Determine the (x, y) coordinate at the center of the cell enclosing the given text.  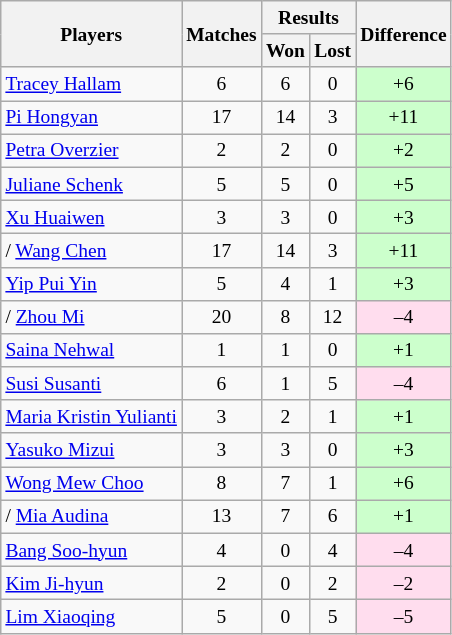
Difference (404, 34)
+5 (404, 184)
Juliane Schenk (92, 184)
Won (285, 50)
Maria Kristin Yulianti (92, 416)
/ Zhou Mi (92, 316)
13 (222, 516)
Saina Nehwal (92, 350)
Players (92, 34)
Tracey Hallam (92, 84)
Kim Ji-hyun (92, 584)
Xu Huaiwen (92, 216)
12 (333, 316)
+2 (404, 150)
Lost (333, 50)
/ Mia Audina (92, 516)
Results (308, 18)
Wong Mew Choo (92, 484)
Bang Soo-hyun (92, 550)
20 (222, 316)
Matches (222, 34)
Yip Pui Yin (92, 284)
Pi Hongyan (92, 118)
Susi Susanti (92, 384)
Lim Xiaoqing (92, 616)
–5 (404, 616)
–2 (404, 584)
Petra Overzier (92, 150)
/ Wang Chen (92, 250)
Yasuko Mizui (92, 450)
